Locate the cell with the specified text and output its [x, y] center coordinate. 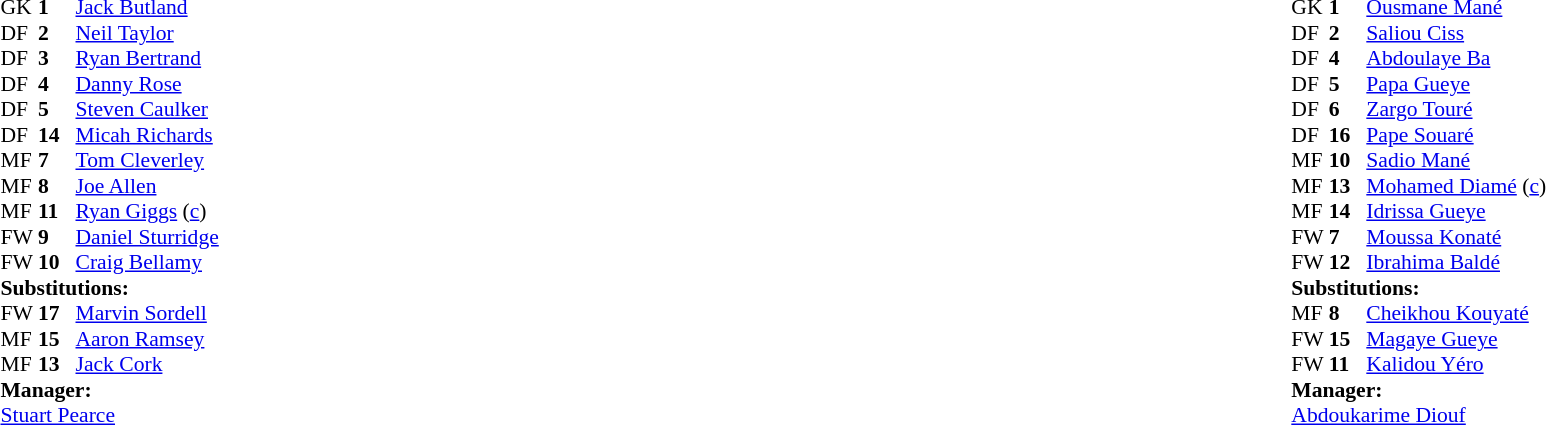
Idrissa Gueye [1456, 211]
Ibrahima Baldé [1456, 263]
Marvin Sordell [148, 313]
Papa Gueye [1456, 84]
Craig Bellamy [148, 263]
Aaron Ramsey [148, 339]
Ryan Giggs (c) [148, 211]
Saliou Ciss [1456, 33]
Kalidou Yéro [1456, 365]
6 [1348, 109]
9 [57, 237]
Magaye Gueye [1456, 339]
Jack Cork [148, 365]
Pape Souaré [1456, 135]
Abdoulaye Ba [1456, 59]
Ryan Bertrand [148, 59]
Tom Cleverley [148, 161]
Moussa Konaté [1456, 237]
12 [1348, 263]
Steven Caulker [148, 109]
16 [1348, 135]
Mohamed Diamé (c) [1456, 186]
Danny Rose [148, 84]
Sadio Mané [1456, 161]
Joe Allen [148, 186]
Neil Taylor [148, 33]
Cheikhou Kouyaté [1456, 313]
Zargo Touré [1456, 109]
Daniel Sturridge [148, 237]
Micah Richards [148, 135]
17 [57, 313]
3 [57, 59]
